Identify which cell holds the provided text, then report its [x, y] central coordinate. 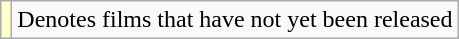
Denotes films that have not yet been released [235, 20]
